Detect which cell encompasses the target text, then output its [x, y] center coordinate. 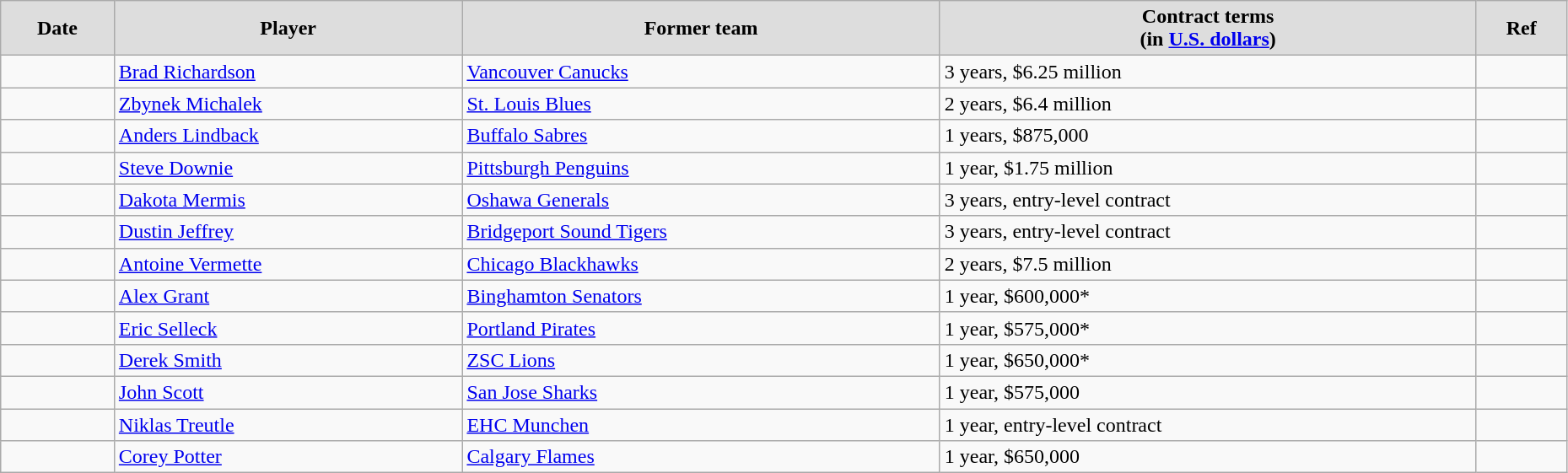
Dakota Mermis [288, 200]
Alex Grant [288, 296]
Bridgeport Sound Tigers [701, 232]
Brad Richardson [288, 72]
Anders Lindback [288, 136]
EHC Munchen [701, 424]
Chicago Blackhawks [701, 264]
Antoine Vermette [288, 264]
1 year, $600,000* [1208, 296]
Contract terms(in U.S. dollars) [1208, 29]
2 years, $6.4 million [1208, 104]
St. Louis Blues [701, 104]
Niklas Treutle [288, 424]
Former team [701, 29]
Zbynek Michalek [288, 104]
1 years, $875,000 [1208, 136]
Portland Pirates [701, 328]
Eric Selleck [288, 328]
Pittsburgh Penguins [701, 168]
Ref [1522, 29]
1 year, $575,000* [1208, 328]
ZSC Lions [701, 360]
Binghamton Senators [701, 296]
Vancouver Canucks [701, 72]
Player [288, 29]
Date [57, 29]
John Scott [288, 392]
Derek Smith [288, 360]
3 years, $6.25 million [1208, 72]
Corey Potter [288, 457]
1 year, $650,000* [1208, 360]
Calgary Flames [701, 457]
1 year, $650,000 [1208, 457]
San Jose Sharks [701, 392]
Dustin Jeffrey [288, 232]
1 year, entry-level contract [1208, 424]
1 year, $575,000 [1208, 392]
Buffalo Sabres [701, 136]
1 year, $1.75 million [1208, 168]
Oshawa Generals [701, 200]
2 years, $7.5 million [1208, 264]
Steve Downie [288, 168]
